Determine the [X, Y] coordinate at the center of the cell enclosing the given text.  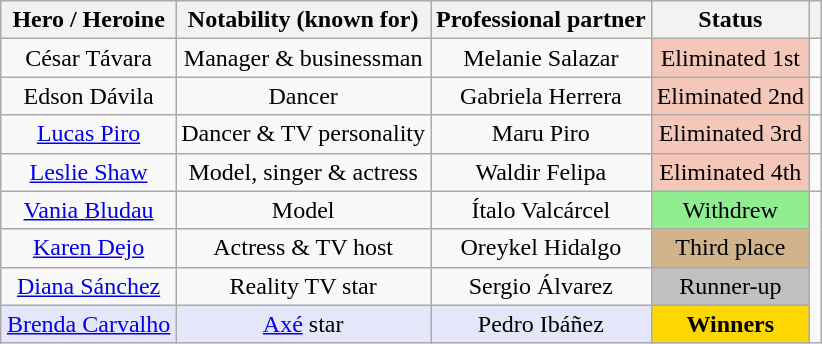
Winners [730, 324]
Eliminated 2nd [730, 96]
Pedro Ibáñez [542, 324]
Runner-up [730, 286]
Dancer [304, 96]
Edson Dávila [88, 96]
Dancer & TV personality [304, 134]
Vania Bludau [88, 210]
Sergio Álvarez [542, 286]
Hero / Heroine [88, 20]
Third place [730, 248]
Manager & businessman [304, 58]
Maru Piro [542, 134]
Notability (known for) [304, 20]
Leslie Shaw [88, 172]
Eliminated 1st [730, 58]
Status [730, 20]
Reality TV star [304, 286]
Model, singer & actress [304, 172]
César Távara [88, 58]
Karen Dejo [88, 248]
Axé star [304, 324]
Withdrew [730, 210]
Oreykel Hidalgo [542, 248]
Ítalo Valcárcel [542, 210]
Waldir Felipa [542, 172]
Gabriela Herrera [542, 96]
Eliminated 3rd [730, 134]
Melanie Salazar [542, 58]
Diana Sánchez [88, 286]
Eliminated 4th [730, 172]
Lucas Piro [88, 134]
Brenda Carvalho [88, 324]
Model [304, 210]
Professional partner [542, 20]
Actress & TV host [304, 248]
